For the text-containing cell, return its midpoint in (x, y) coordinate format. 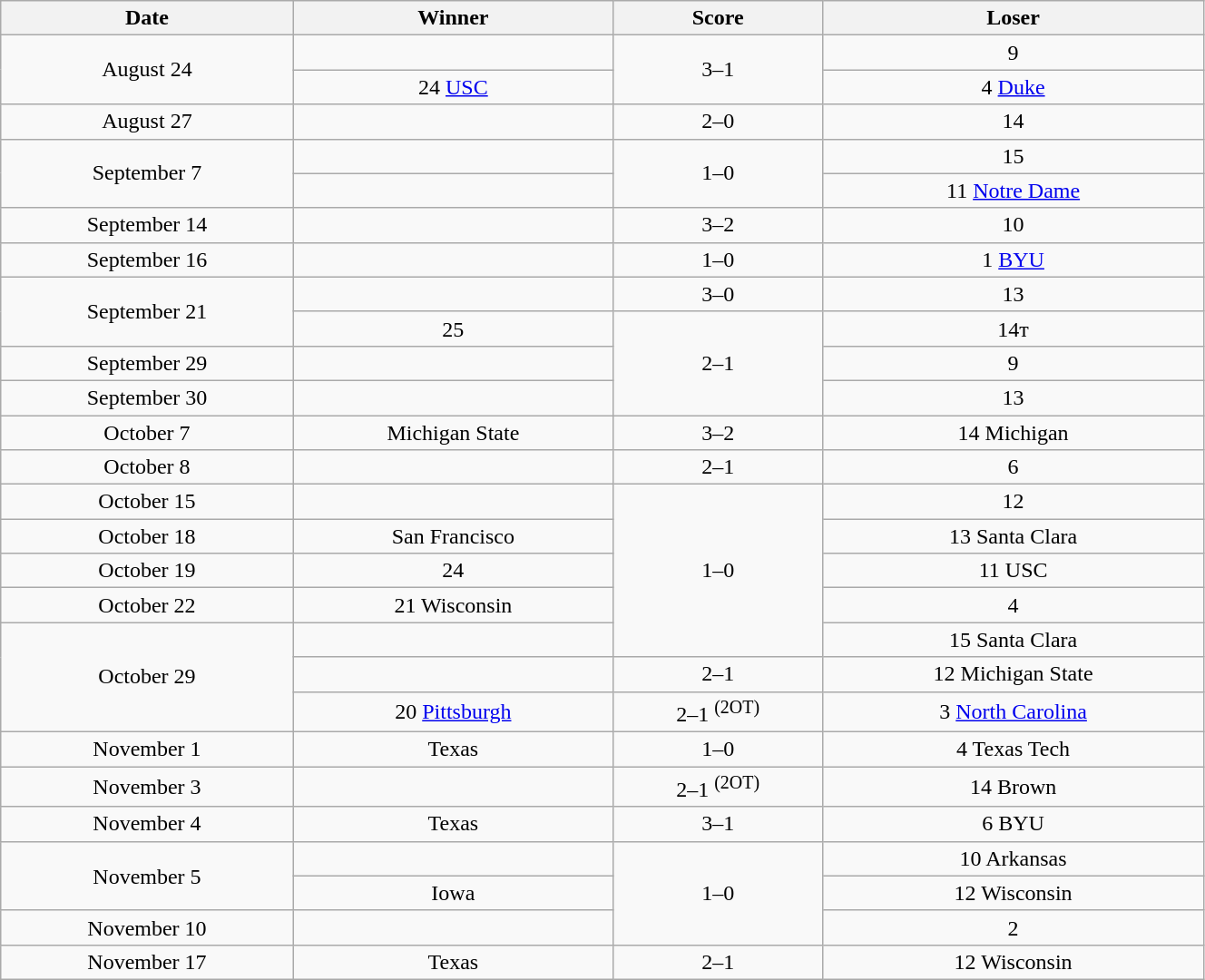
October 22 (147, 605)
September 7 (147, 173)
November 1 (147, 750)
14т (1014, 328)
14 (1014, 122)
August 24 (147, 70)
Date (147, 18)
November 17 (147, 962)
3–0 (719, 294)
4 Texas Tech (1014, 750)
15 Santa Clara (1014, 640)
November 3 (147, 788)
10 Arkansas (1014, 858)
September 29 (147, 363)
October 18 (147, 536)
14 Michigan (1014, 433)
14 Brown (1014, 788)
October 15 (147, 502)
September 14 (147, 225)
15 (1014, 156)
October 19 (147, 571)
August 27 (147, 122)
Loser (1014, 18)
12 (1014, 502)
2 (1014, 927)
2–0 (719, 122)
6 BYU (1014, 824)
Winner (453, 18)
September 30 (147, 397)
October 8 (147, 467)
24 (453, 571)
Score (719, 18)
21 Wisconsin (453, 605)
11 Notre Dame (1014, 191)
1 BYU (1014, 260)
4 (1014, 605)
20 Pittsburgh (453, 711)
September 16 (147, 260)
October 29 (147, 677)
6 (1014, 467)
November 4 (147, 824)
13 Santa Clara (1014, 536)
November 5 (147, 876)
10 (1014, 225)
3 North Carolina (1014, 711)
12 Michigan State (1014, 674)
San Francisco (453, 536)
24 USC (453, 87)
4 Duke (1014, 87)
25 (453, 328)
Michigan State (453, 433)
11 USC (1014, 571)
Iowa (453, 893)
September 21 (147, 311)
November 10 (147, 927)
October 7 (147, 433)
